Search for the cell housing the specified text and yield its [X, Y] center coordinate. 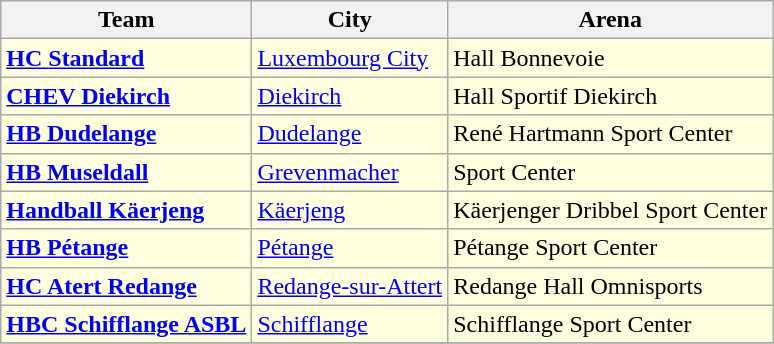
Pétange [350, 248]
Schifflange [350, 324]
HBC Schifflange ASBL [126, 324]
Redange-sur-Attert [350, 286]
CHEV Diekirch [126, 96]
Arena [610, 20]
Luxembourg City [350, 58]
Handball Käerjeng [126, 210]
City [350, 20]
Diekirch [350, 96]
Dudelange [350, 134]
Schifflange Sport Center [610, 324]
HB Pétange [126, 248]
HC Atert Redange [126, 286]
Pétange Sport Center [610, 248]
HB Dudelange [126, 134]
Team [126, 20]
HC Standard [126, 58]
René Hartmann Sport Center [610, 134]
Käerjeng [350, 210]
Käerjenger Dribbel Sport Center [610, 210]
Grevenmacher [350, 172]
Hall Sportif Diekirch [610, 96]
HB Museldall [126, 172]
Redange Hall Omnisports [610, 286]
Hall Bonnevoie [610, 58]
Sport Center [610, 172]
